Identify which cell holds the provided text, then report its (X, Y) central coordinate. 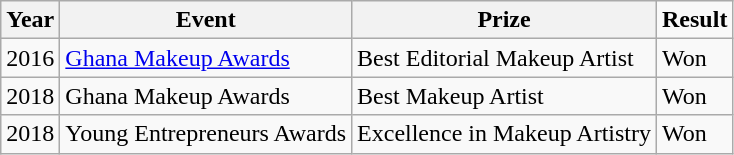
Result (695, 20)
Best Editorial Makeup Artist (504, 58)
Best Makeup Artist (504, 96)
Year (30, 20)
Young Entrepreneurs Awards (206, 134)
Event (206, 20)
Prize (504, 20)
2016 (30, 58)
Excellence in Makeup Artistry (504, 134)
